Extract the (x, y) coordinate from the center of the cell holding the provided text.  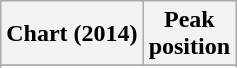
Peakposition (189, 34)
Chart (2014) (72, 34)
